Return [x, y] of the center of cell containing provided text 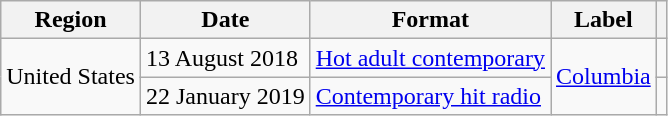
Contemporary hit radio [430, 96]
Format [430, 20]
13 August 2018 [225, 58]
Label [603, 20]
Columbia [603, 77]
Region [71, 20]
United States [71, 77]
Hot adult contemporary [430, 58]
Date [225, 20]
22 January 2019 [225, 96]
